Pinpoint the cell where the given text exists, returning its [X, Y] midpoint coordinate. 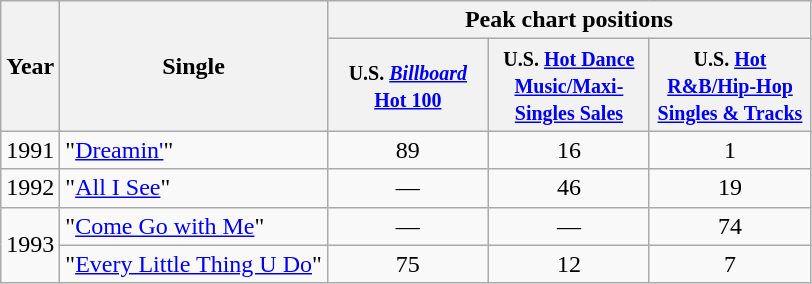
1993 [30, 245]
Year [30, 66]
"Every Little Thing U Do" [194, 264]
7 [730, 264]
75 [408, 264]
1992 [30, 188]
19 [730, 188]
12 [568, 264]
Single [194, 66]
1991 [30, 150]
"Dreamin'" [194, 150]
89 [408, 150]
U.S. Billboard Hot 100 [408, 85]
Peak chart positions [568, 20]
74 [730, 226]
46 [568, 188]
1 [730, 150]
"Come Go with Me" [194, 226]
U.S. Hot R&B/Hip-Hop Singles & Tracks [730, 85]
U.S. Hot Dance Music/Maxi-Singles Sales [568, 85]
"All I See" [194, 188]
16 [568, 150]
